Locate the cell with the specified text and output its (X, Y) center coordinate. 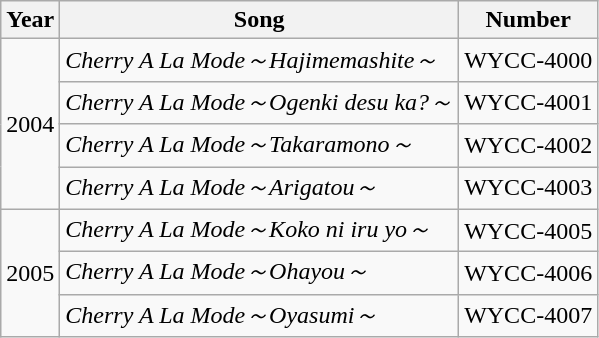
WYCC-4002 (528, 146)
WYCC-4003 (528, 188)
WYCC-4007 (528, 316)
Cherry A La Mode～Ogenki desu ka?～ (260, 102)
Cherry A La Mode～Takaramono～ (260, 146)
WYCC-4006 (528, 274)
2005 (30, 273)
Cherry A La Mode～Ohayou～ (260, 274)
Cherry A La Mode～Oyasumi～ (260, 316)
Song (260, 20)
Cherry A La Mode～Arigatou～ (260, 188)
Year (30, 20)
WYCC-4005 (528, 230)
2004 (30, 124)
Number (528, 20)
WYCC-4001 (528, 102)
WYCC-4000 (528, 60)
Cherry A La Mode～Hajimemashite～ (260, 60)
Cherry A La Mode～Koko ni iru yo～ (260, 230)
